Detect which cell encompasses the target text, then output its [X, Y] center coordinate. 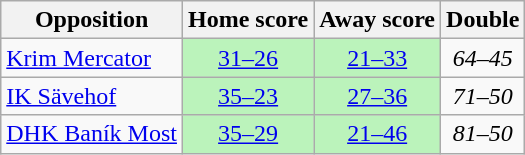
21–46 [378, 134]
71–50 [483, 96]
31–26 [248, 58]
35–29 [248, 134]
Double [483, 20]
27–36 [378, 96]
64–45 [483, 58]
21–33 [378, 58]
Away score [378, 20]
IK Sävehof [92, 96]
81–50 [483, 134]
Home score [248, 20]
Krim Mercator [92, 58]
Opposition [92, 20]
35–23 [248, 96]
DHK Baník Most [92, 134]
